Scan for the cell matching the given text and deliver its (X, Y) coordinate at center. 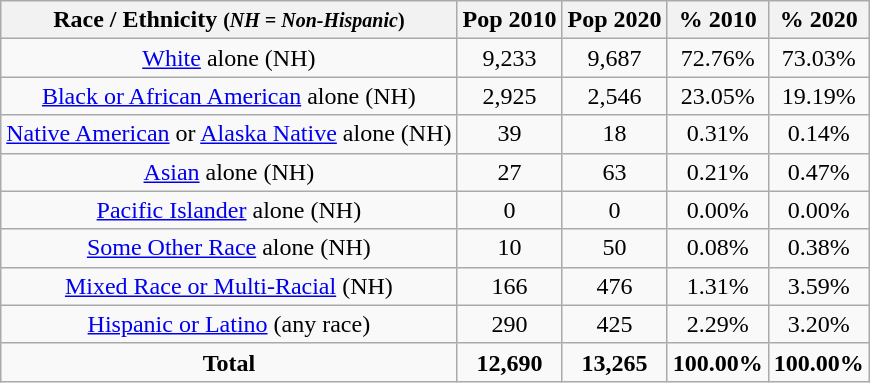
23.05% (718, 96)
White alone (NH) (229, 58)
476 (614, 286)
0.31% (718, 134)
% 2020 (818, 20)
Total (229, 362)
425 (614, 324)
12,690 (510, 362)
Pop 2020 (614, 20)
Some Other Race alone (NH) (229, 248)
63 (614, 172)
39 (510, 134)
72.76% (718, 58)
13,265 (614, 362)
27 (510, 172)
% 2010 (718, 20)
Asian alone (NH) (229, 172)
290 (510, 324)
Mixed Race or Multi-Racial (NH) (229, 286)
1.31% (718, 286)
166 (510, 286)
10 (510, 248)
9,233 (510, 58)
2,925 (510, 96)
18 (614, 134)
0.08% (718, 248)
2,546 (614, 96)
0.21% (718, 172)
0.14% (818, 134)
9,687 (614, 58)
Black or African American alone (NH) (229, 96)
0.47% (818, 172)
50 (614, 248)
Pacific Islander alone (NH) (229, 210)
19.19% (818, 96)
3.20% (818, 324)
Native American or Alaska Native alone (NH) (229, 134)
73.03% (818, 58)
Race / Ethnicity (NH = Non-Hispanic) (229, 20)
2.29% (718, 324)
Pop 2010 (510, 20)
3.59% (818, 286)
0.38% (818, 248)
Hispanic or Latino (any race) (229, 324)
